Return the [X, Y] coordinate for the center point of the cell that contains the specified text.  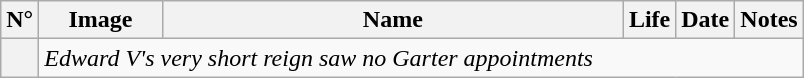
Notes [769, 20]
Image [101, 20]
Life [649, 20]
N° [20, 20]
Edward V's very short reign saw no Garter appointments [421, 58]
Date [706, 20]
Name [392, 20]
